Pinpoint the cell where the given text exists, returning its [X, Y] midpoint coordinate. 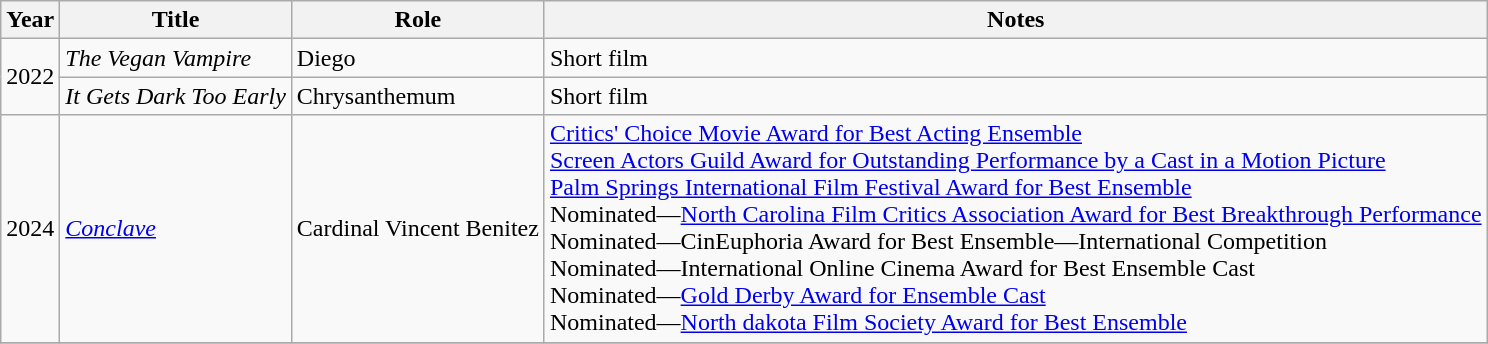
Role [418, 20]
2024 [30, 228]
The Vegan Vampire [176, 58]
Notes [1016, 20]
Chrysanthemum [418, 96]
Year [30, 20]
It Gets Dark Too Early [176, 96]
Title [176, 20]
2022 [30, 77]
Cardinal Vincent Benitez [418, 228]
Conclave [176, 228]
Diego [418, 58]
